Locate the cell with the specified text and output its (X, Y) center coordinate. 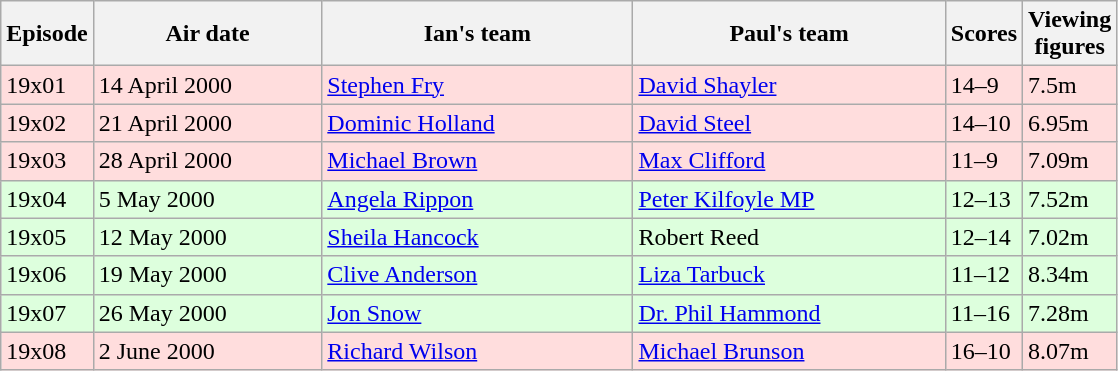
12 May 2000 (208, 237)
19x02 (47, 123)
8.07m (1070, 351)
19x06 (47, 275)
19x03 (47, 161)
14–10 (984, 123)
Michael Brown (478, 161)
Max Clifford (789, 161)
21 April 2000 (208, 123)
Robert Reed (789, 237)
7.02m (1070, 237)
Clive Anderson (478, 275)
David Steel (789, 123)
Peter Kilfoyle MP (789, 199)
19x01 (47, 85)
Scores (984, 34)
5 May 2000 (208, 199)
6.95m (1070, 123)
Stephen Fry (478, 85)
19x08 (47, 351)
28 April 2000 (208, 161)
2 June 2000 (208, 351)
7.09m (1070, 161)
Paul's team (789, 34)
Dominic Holland (478, 123)
7.5m (1070, 85)
11–9 (984, 161)
19x05 (47, 237)
Dr. Phil Hammond (789, 313)
11–16 (984, 313)
Michael Brunson (789, 351)
Richard Wilson (478, 351)
7.52m (1070, 199)
12–14 (984, 237)
Viewing figures (1070, 34)
19x04 (47, 199)
26 May 2000 (208, 313)
Jon Snow (478, 313)
Sheila Hancock (478, 237)
Ian's team (478, 34)
11–12 (984, 275)
7.28m (1070, 313)
Episode (47, 34)
19 May 2000 (208, 275)
Air date (208, 34)
19x07 (47, 313)
14 April 2000 (208, 85)
Angela Rippon (478, 199)
16–10 (984, 351)
12–13 (984, 199)
14–9 (984, 85)
8.34m (1070, 275)
Liza Tarbuck (789, 275)
David Shayler (789, 85)
